Detect which cell encompasses the target text, then output its (X, Y) center coordinate. 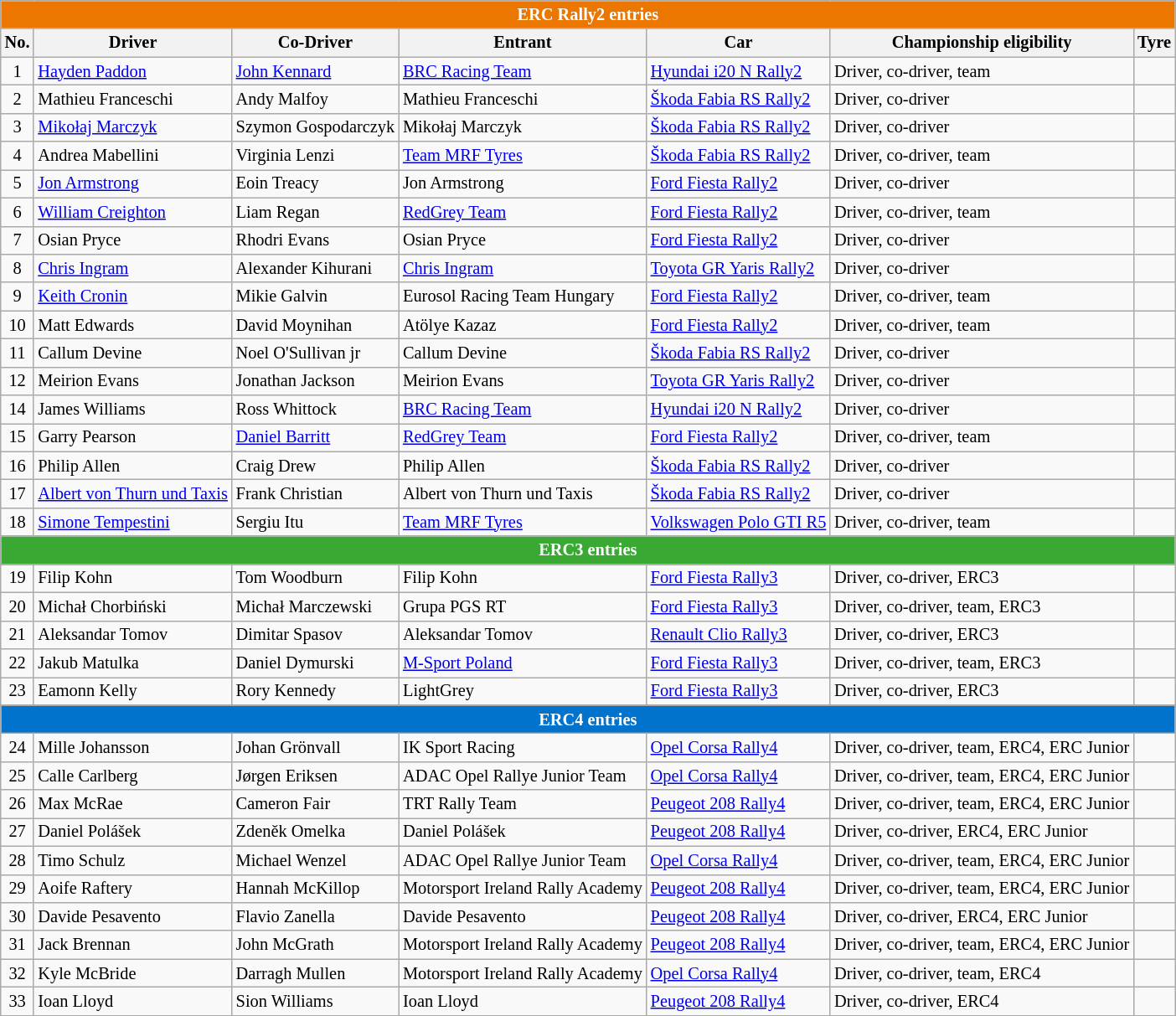
Rhodri Evans (315, 240)
John McGrath (315, 945)
16 (18, 466)
Noel O'Sullivan jr (315, 353)
Eurosol Racing Team Hungary (523, 297)
Daniel Barritt (315, 437)
Matt Edwards (132, 325)
No. (18, 43)
Timo Schulz (132, 860)
8 (18, 268)
15 (18, 437)
M-Sport Poland (523, 663)
27 (18, 832)
4 (18, 156)
William Creighton (132, 212)
Darragh Mullen (315, 973)
17 (18, 493)
23 (18, 691)
Cameron Fair (315, 804)
10 (18, 325)
Garry Pearson (132, 437)
1 (18, 71)
David Moynihan (315, 325)
Alexander Kihurani (315, 268)
3 (18, 127)
Jørgen Eriksen (315, 776)
Driver, co-driver, team, ERC4 (982, 973)
Andy Malfoy (315, 99)
22 (18, 663)
ERC3 entries (588, 550)
Eamonn Kelly (132, 691)
Frank Christian (315, 493)
Dimitar Spasov (315, 635)
ERC4 entries (588, 719)
11 (18, 353)
Tom Woodburn (315, 578)
32 (18, 973)
Entrant (523, 43)
30 (18, 916)
Rory Kennedy (315, 691)
Driver (132, 43)
7 (18, 240)
Grupa PGS RT (523, 606)
Simone Tempestini (132, 522)
Mikie Galvin (315, 297)
28 (18, 860)
Keith Cronin (132, 297)
Jonathan Jackson (315, 381)
Michał Chorbiński (132, 606)
Max McRae (132, 804)
20 (18, 606)
Kyle McBride (132, 973)
Ross Whittock (315, 410)
Sion Williams (315, 1001)
Car (739, 43)
29 (18, 889)
Hayden Paddon (132, 71)
19 (18, 578)
Jack Brennan (132, 945)
Johan Grönvall (315, 747)
LightGrey (523, 691)
26 (18, 804)
Craig Drew (315, 466)
18 (18, 522)
Michael Wenzel (315, 860)
Eoin Treacy (315, 183)
Driver, co-driver, ERC4 (982, 1001)
Aoife Raftery (132, 889)
IK Sport Racing (523, 747)
24 (18, 747)
31 (18, 945)
9 (18, 297)
TRT Rally Team (523, 804)
Renault Clio Rally3 (739, 635)
Szymon Gospodarczyk (315, 127)
25 (18, 776)
Tyre (1154, 43)
2 (18, 99)
Hannah McKillop (315, 889)
6 (18, 212)
Calle Carlberg (132, 776)
Championship eligibility (982, 43)
33 (18, 1001)
Zdeněk Omelka (315, 832)
Volkswagen Polo GTI R5 (739, 522)
14 (18, 410)
Atölye Kazaz (523, 325)
Liam Regan (315, 212)
Michał Marczewski (315, 606)
Jakub Matulka (132, 663)
John Kennard (315, 71)
5 (18, 183)
Virginia Lenzi (315, 156)
Sergiu Itu (315, 522)
Andrea Mabellini (132, 156)
Daniel Dymurski (315, 663)
Flavio Zanella (315, 916)
James Williams (132, 410)
Mille Johansson (132, 747)
ERC Rally2 entries (588, 14)
21 (18, 635)
Co-Driver (315, 43)
12 (18, 381)
